Output the [x, y] coordinate of the center of the cell containing the given text.  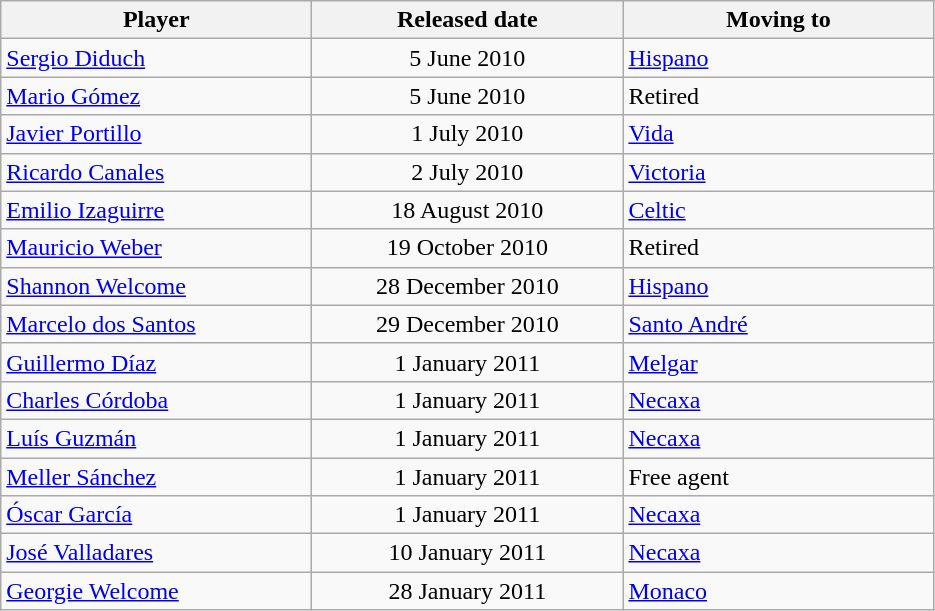
28 January 2011 [468, 591]
Sergio Diduch [156, 58]
10 January 2011 [468, 553]
Moving to [778, 20]
Celtic [778, 210]
Georgie Welcome [156, 591]
Victoria [778, 172]
Emilio Izaguirre [156, 210]
Santo André [778, 324]
Monaco [778, 591]
Charles Córdoba [156, 400]
28 December 2010 [468, 286]
18 August 2010 [468, 210]
José Valladares [156, 553]
Vida [778, 134]
1 July 2010 [468, 134]
Free agent [778, 477]
Mauricio Weber [156, 248]
Ricardo Canales [156, 172]
Released date [468, 20]
Player [156, 20]
Marcelo dos Santos [156, 324]
29 December 2010 [468, 324]
Mario Gómez [156, 96]
Luís Guzmán [156, 438]
Melgar [778, 362]
Guillermo Díaz [156, 362]
19 October 2010 [468, 248]
Óscar García [156, 515]
Meller Sánchez [156, 477]
Shannon Welcome [156, 286]
Javier Portillo [156, 134]
2 July 2010 [468, 172]
